Locate the cell with the specified text and output its [x, y] center coordinate. 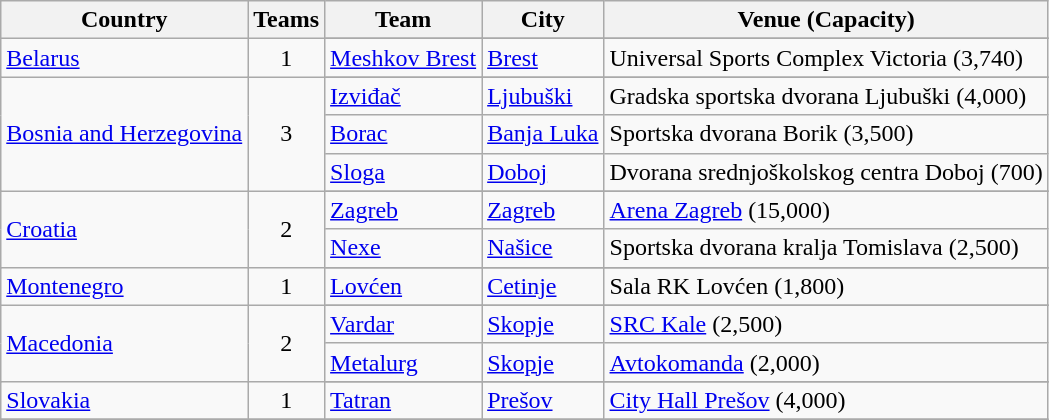
Borac [404, 134]
Metalurg [404, 362]
Gradska sportska dvorana Ljubuški (4,000) [826, 96]
Banja Luka [543, 134]
Brest [543, 58]
Avtokomanda (2,000) [826, 362]
Venue (Capacity) [826, 20]
Arena Zagreb (15,000) [826, 210]
SRC Kale (2,500) [826, 324]
Dvorana srednjoškolskog centra Doboj (700) [826, 172]
Sportska dvorana Borik (3,500) [826, 134]
Meshkov Brest [404, 58]
Universal Sports Complex Victoria (3,740) [826, 58]
Sloga [404, 172]
Prešov [543, 400]
Montenegro [124, 286]
Slovakia [124, 400]
Lovćen [404, 286]
Cetinje [543, 286]
Nexe [404, 248]
Belarus [124, 58]
Našice [543, 248]
City Hall Prešov (4,000) [826, 400]
Bosnia and Herzegovina [124, 134]
Croatia [124, 229]
Team [404, 20]
Country [124, 20]
3 [286, 134]
Doboj [543, 172]
City [543, 20]
Vardar [404, 324]
Teams [286, 20]
Izviđač [404, 96]
Sala RK Lovćen (1,800) [826, 286]
Tatran [404, 400]
Ljubuški [543, 96]
Sportska dvorana kralja Tomislava (2,500) [826, 248]
Macedonia [124, 343]
